Provide the [x, y] coordinate of the cell's center where the given text is located.  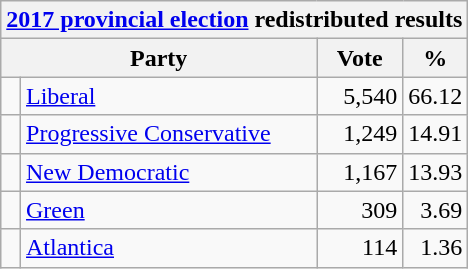
14.91 [436, 134]
3.69 [436, 210]
1,249 [360, 134]
1.36 [436, 248]
Progressive Conservative [169, 134]
Green [169, 210]
Vote [360, 58]
66.12 [436, 96]
5,540 [360, 96]
1,167 [360, 172]
114 [360, 248]
13.93 [436, 172]
Atlantica [169, 248]
2017 provincial election redistributed results [234, 20]
Liberal [169, 96]
% [436, 58]
309 [360, 210]
New Democratic [169, 172]
Party [159, 58]
